Extract the [x, y] coordinate from the center of the cell holding the provided text.  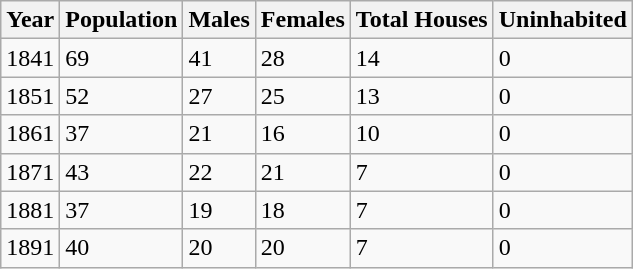
Uninhabited [562, 20]
40 [122, 248]
Population [122, 20]
Total Houses [422, 20]
Year [30, 20]
69 [122, 58]
18 [302, 210]
1891 [30, 248]
22 [219, 172]
25 [302, 96]
41 [219, 58]
Females [302, 20]
10 [422, 134]
52 [122, 96]
27 [219, 96]
1881 [30, 210]
1861 [30, 134]
Males [219, 20]
28 [302, 58]
1851 [30, 96]
13 [422, 96]
16 [302, 134]
1841 [30, 58]
14 [422, 58]
1871 [30, 172]
19 [219, 210]
43 [122, 172]
